Return the (X, Y) coordinate for the center point of the cell that contains the specified text.  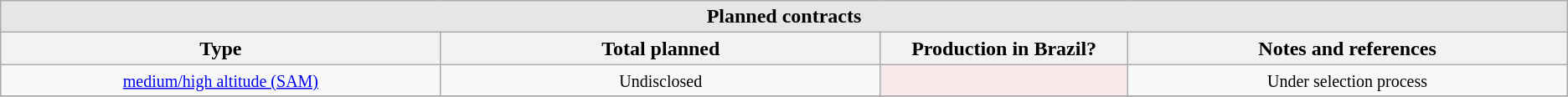
Type (221, 48)
Total planned (660, 48)
medium/high altitude (SAM) (221, 80)
Planned contracts (784, 17)
Under selection process (1347, 80)
Undisclosed (660, 80)
Production in Brazil? (1003, 48)
Notes and references (1347, 48)
